Detect which cell encompasses the target text, then output its (X, Y) center coordinate. 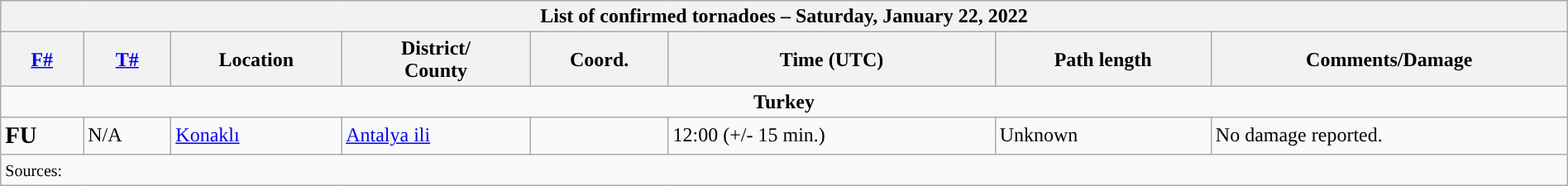
Unknown (1103, 136)
Path length (1103, 60)
Time (UTC) (832, 60)
F# (42, 60)
T# (127, 60)
Turkey (784, 102)
Location (256, 60)
Konaklı (256, 136)
No damage reported. (1389, 136)
FU (42, 136)
Antalya ili (437, 136)
12:00 (+/- 15 min.) (832, 136)
Coord. (599, 60)
Comments/Damage (1389, 60)
N/A (127, 136)
Sources: (784, 169)
List of confirmed tornadoes – Saturday, January 22, 2022 (784, 17)
District/County (437, 60)
